Output the (x, y) coordinate of the center of the cell containing the given text.  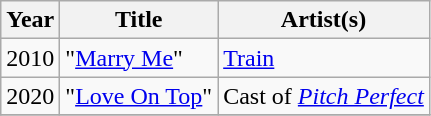
Title (139, 20)
Artist(s) (324, 20)
"Love On Top" (139, 96)
Cast of Pitch Perfect (324, 96)
Year (30, 20)
Train (324, 58)
2010 (30, 58)
"Marry Me" (139, 58)
2020 (30, 96)
